Return (X, Y) of the center of cell containing provided text 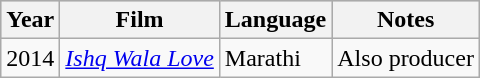
Year (30, 20)
Film (140, 20)
Language (275, 20)
Notes (406, 20)
Ishq Wala Love (140, 58)
Also producer (406, 58)
Marathi (275, 58)
2014 (30, 58)
